Detect which cell encompasses the target text, then output its (x, y) center coordinate. 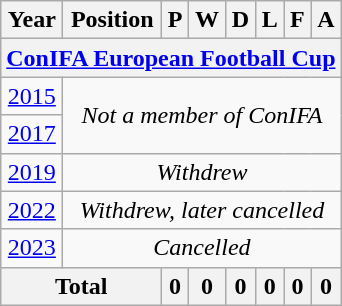
2015 (32, 96)
W (208, 20)
ConIFA European Football Cup (171, 58)
2022 (32, 210)
Not a member of ConIFA (202, 115)
Position (112, 20)
Year (32, 20)
P (176, 20)
F (298, 20)
Withdrew (202, 172)
Total (82, 286)
L (269, 20)
D (241, 20)
2019 (32, 172)
Withdrew, later cancelled (202, 210)
2017 (32, 134)
Cancelled (202, 248)
A (326, 20)
2023 (32, 248)
